Detect which cell encompasses the target text, then output its (X, Y) center coordinate. 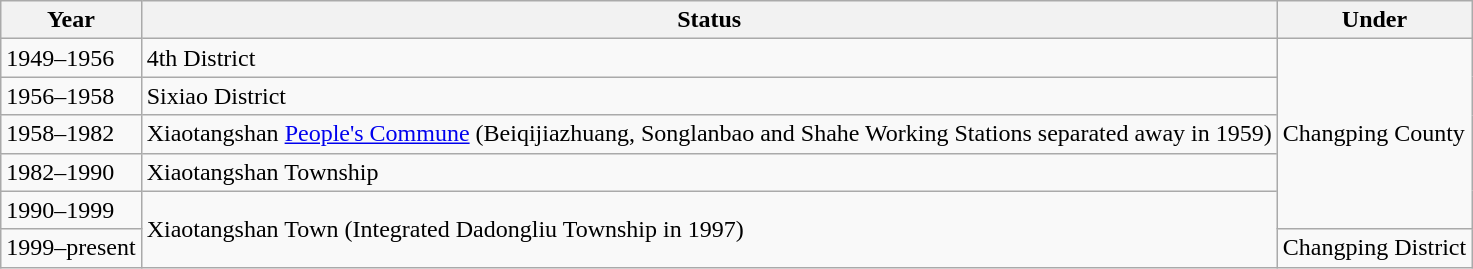
1990–1999 (71, 210)
Under (1374, 20)
Xiaotangshan People's Commune (Beiqijiazhuang, Songlanbao and Shahe Working Stations separated away in 1959) (709, 134)
Sixiao District (709, 96)
1949–1956 (71, 58)
Status (709, 20)
Xiaotangshan Town (Integrated Dadongliu Township in 1997) (709, 229)
1958–1982 (71, 134)
1982–1990 (71, 172)
Changping County (1374, 134)
4th District (709, 58)
1956–1958 (71, 96)
Changping District (1374, 248)
Xiaotangshan Township (709, 172)
1999–present (71, 248)
Year (71, 20)
